From the cell containing the given text, extract its center point as [x, y] coordinate. 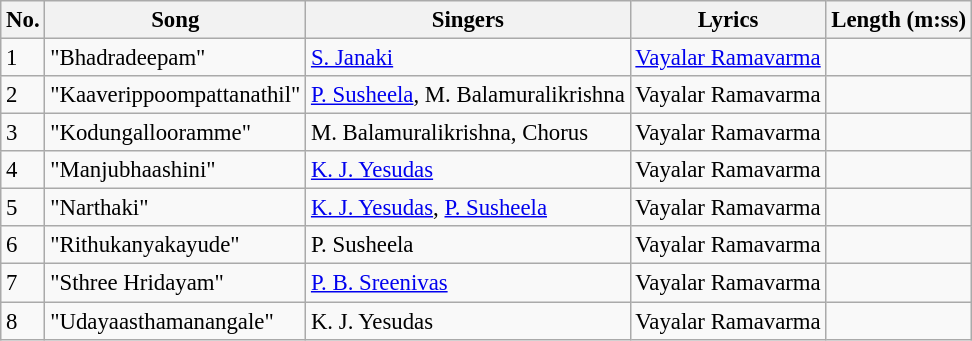
P. B. Sreenivas [468, 283]
1 [23, 58]
K. J. Yesudas, P. Susheela [468, 208]
7 [23, 283]
3 [23, 133]
No. [23, 20]
"Kaaverippoompattanathil" [176, 95]
5 [23, 208]
Singers [468, 20]
"Narthaki" [176, 208]
"Udayaasthamanangale" [176, 321]
Lyrics [728, 20]
"Kodungallooramme" [176, 133]
Length (m:ss) [898, 20]
4 [23, 170]
"Sthree Hridayam" [176, 283]
2 [23, 95]
"Manjubhaashini" [176, 170]
6 [23, 245]
P. Susheela [468, 245]
S. Janaki [468, 58]
"Bhadradeepam" [176, 58]
P. Susheela, M. Balamuralikrishna [468, 95]
M. Balamuralikrishna, Chorus [468, 133]
8 [23, 321]
Song [176, 20]
"Rithukanyakayude" [176, 245]
